Detect which cell encompasses the target text, then output its (X, Y) center coordinate. 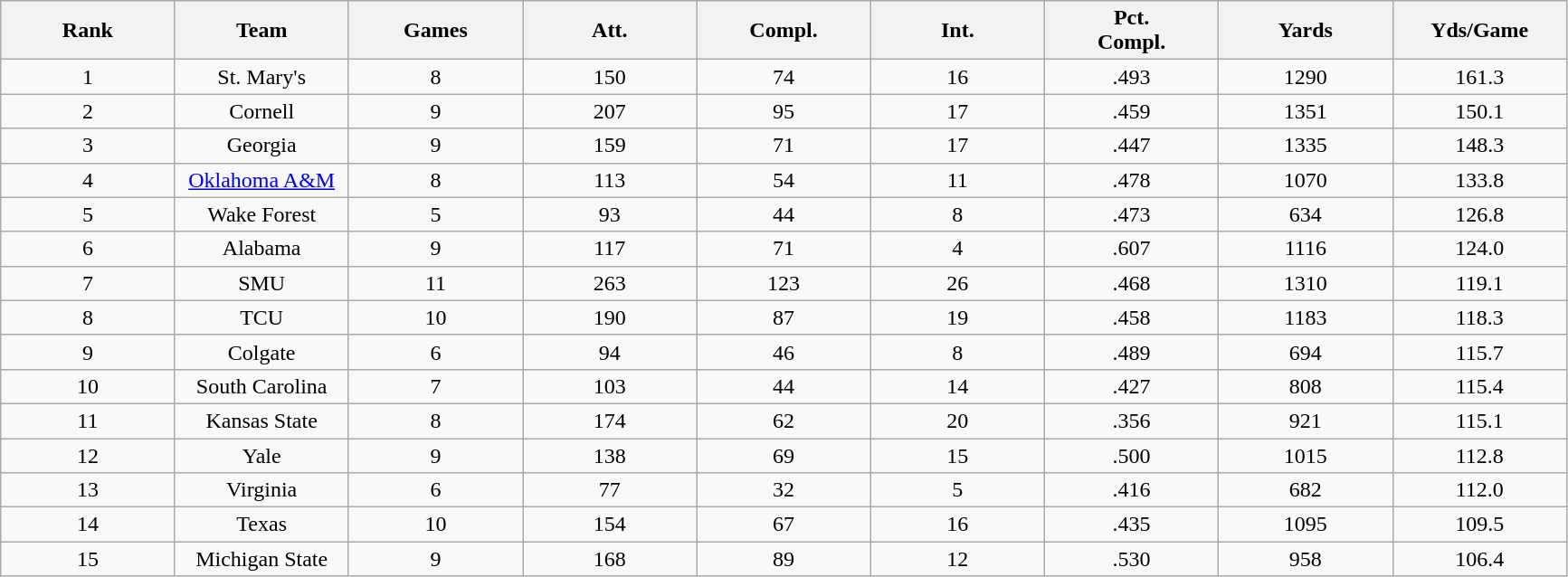
Yards (1306, 31)
13 (88, 490)
.500 (1131, 455)
161.3 (1479, 77)
159 (610, 146)
1335 (1306, 146)
1015 (1306, 455)
.435 (1131, 525)
95 (784, 111)
1310 (1306, 283)
54 (784, 180)
Kansas State (261, 421)
115.7 (1479, 352)
Texas (261, 525)
150.1 (1479, 111)
115.4 (1479, 386)
1290 (1306, 77)
19 (957, 317)
89 (784, 559)
.607 (1131, 249)
.473 (1131, 214)
133.8 (1479, 180)
Compl. (784, 31)
Att. (610, 31)
.416 (1131, 490)
808 (1306, 386)
62 (784, 421)
3 (88, 146)
1351 (1306, 111)
.447 (1131, 146)
112.8 (1479, 455)
.478 (1131, 180)
Pct.Compl. (1131, 31)
Michigan State (261, 559)
1116 (1306, 249)
207 (610, 111)
1095 (1306, 525)
694 (1306, 352)
113 (610, 180)
Virginia (261, 490)
.427 (1131, 386)
106.4 (1479, 559)
109.5 (1479, 525)
Cornell (261, 111)
87 (784, 317)
.493 (1131, 77)
124.0 (1479, 249)
112.0 (1479, 490)
126.8 (1479, 214)
67 (784, 525)
123 (784, 283)
Georgia (261, 146)
.489 (1131, 352)
Rank (88, 31)
Colgate (261, 352)
TCU (261, 317)
Oklahoma A&M (261, 180)
115.1 (1479, 421)
138 (610, 455)
69 (784, 455)
1 (88, 77)
150 (610, 77)
93 (610, 214)
682 (1306, 490)
94 (610, 352)
Games (435, 31)
South Carolina (261, 386)
263 (610, 283)
Yale (261, 455)
103 (610, 386)
921 (1306, 421)
Team (261, 31)
117 (610, 249)
119.1 (1479, 283)
Alabama (261, 249)
.356 (1131, 421)
Int. (957, 31)
174 (610, 421)
1183 (1306, 317)
74 (784, 77)
Wake Forest (261, 214)
958 (1306, 559)
Yds/Game (1479, 31)
SMU (261, 283)
77 (610, 490)
26 (957, 283)
118.3 (1479, 317)
168 (610, 559)
32 (784, 490)
148.3 (1479, 146)
2 (88, 111)
190 (610, 317)
46 (784, 352)
.459 (1131, 111)
.530 (1131, 559)
20 (957, 421)
634 (1306, 214)
154 (610, 525)
.458 (1131, 317)
St. Mary's (261, 77)
1070 (1306, 180)
.468 (1131, 283)
